Identify which cell holds the provided text, then report its (X, Y) central coordinate. 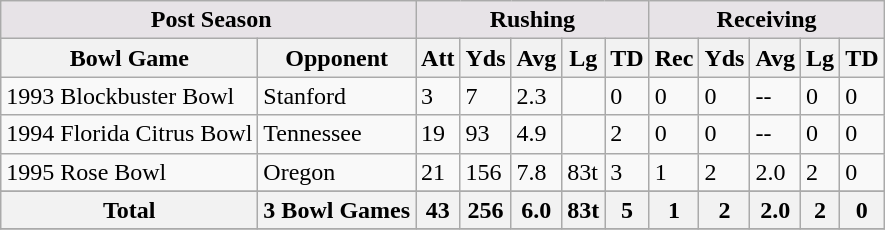
Rec (674, 58)
Oregon (337, 172)
1994 Florida Citrus Bowl (130, 134)
6.0 (536, 210)
256 (486, 210)
5 (627, 210)
Att (438, 58)
93 (486, 134)
Total (130, 210)
1993 Blockbuster Bowl (130, 96)
Rushing (533, 20)
7 (486, 96)
3 Bowl Games (337, 210)
7.8 (536, 172)
43 (438, 210)
19 (438, 134)
Receiving (766, 20)
Opponent (337, 58)
Tennessee (337, 134)
Stanford (337, 96)
156 (486, 172)
2.3 (536, 96)
4.9 (536, 134)
Post Season (208, 20)
Bowl Game (130, 58)
21 (438, 172)
1995 Rose Bowl (130, 172)
